Return [x, y] of the center of cell containing provided text 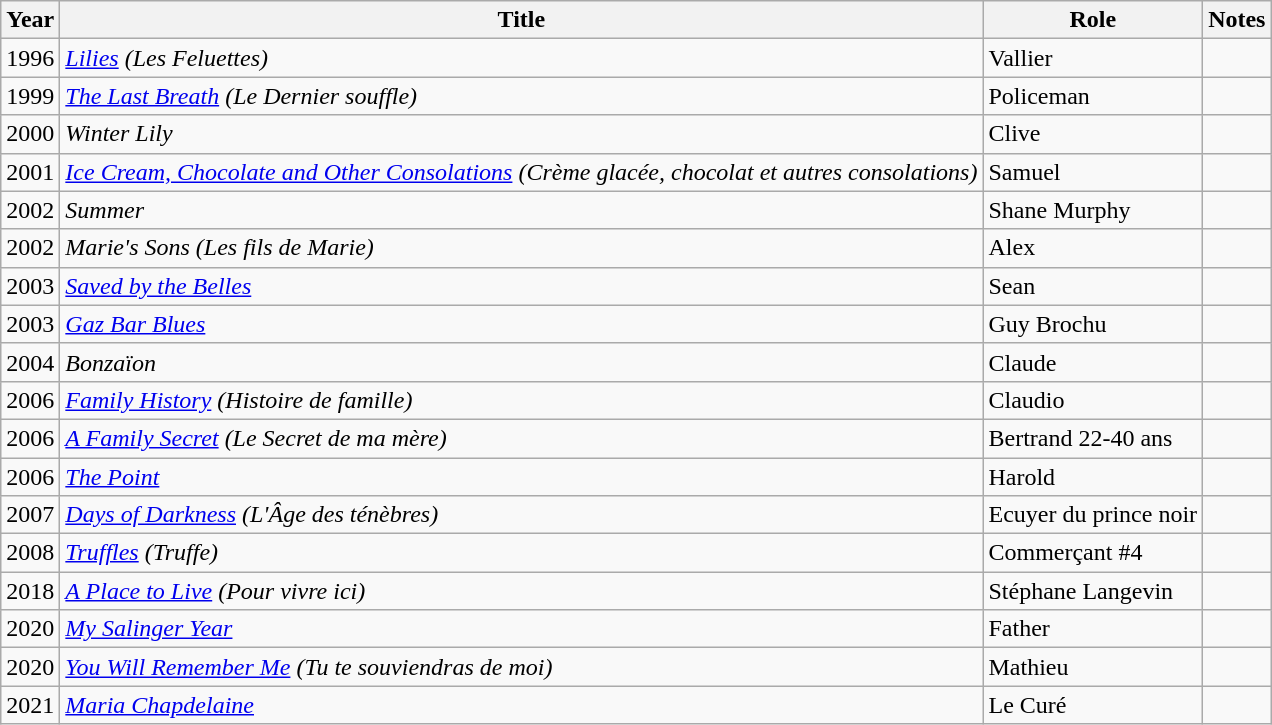
Maria Chapdelaine [522, 705]
Mathieu [1093, 667]
A Family Secret (Le Secret de ma mère) [522, 438]
Claudio [1093, 400]
1999 [30, 96]
2018 [30, 591]
My Salinger Year [522, 629]
Summer [522, 210]
2008 [30, 553]
Saved by the Belles [522, 286]
2004 [30, 362]
Clive [1093, 134]
Le Curé [1093, 705]
Family History (Histoire de famille) [522, 400]
2000 [30, 134]
The Point [522, 477]
2021 [30, 705]
Year [30, 20]
2001 [30, 172]
Father [1093, 629]
Vallier [1093, 58]
Days of Darkness (L'Âge des ténèbres) [522, 515]
You Will Remember Me (Tu te souviendras de moi) [522, 667]
Winter Lily [522, 134]
Sean [1093, 286]
The Last Breath (Le Dernier souffle) [522, 96]
1996 [30, 58]
Gaz Bar Blues [522, 324]
Role [1093, 20]
Truffles (Truffe) [522, 553]
Marie's Sons (Les fils de Marie) [522, 248]
Policeman [1093, 96]
Lilies (Les Feluettes) [522, 58]
Title [522, 20]
Guy Brochu [1093, 324]
Stéphane Langevin [1093, 591]
A Place to Live (Pour vivre ici) [522, 591]
Alex [1093, 248]
Notes [1237, 20]
Ecuyer du prince noir [1093, 515]
Harold [1093, 477]
Shane Murphy [1093, 210]
Claude [1093, 362]
2007 [30, 515]
Samuel [1093, 172]
Bonzaïon [522, 362]
Bertrand 22-40 ans [1093, 438]
Commerçant #4 [1093, 553]
Ice Cream, Chocolate and Other Consolations (Crème glacée, chocolat et autres consolations) [522, 172]
